Return (x, y) of the center of cell containing provided text 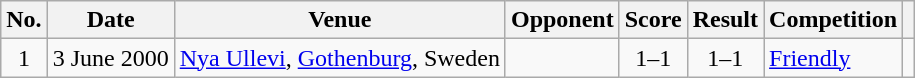
Date (110, 20)
Nya Ullevi, Gothenburg, Sweden (340, 58)
Competition (834, 20)
Venue (340, 20)
Opponent (562, 20)
No. (24, 20)
3 June 2000 (110, 58)
Score (653, 20)
Friendly (834, 58)
1 (24, 58)
Result (725, 20)
